Pinpoint the cell where the given text exists, returning its (x, y) midpoint coordinate. 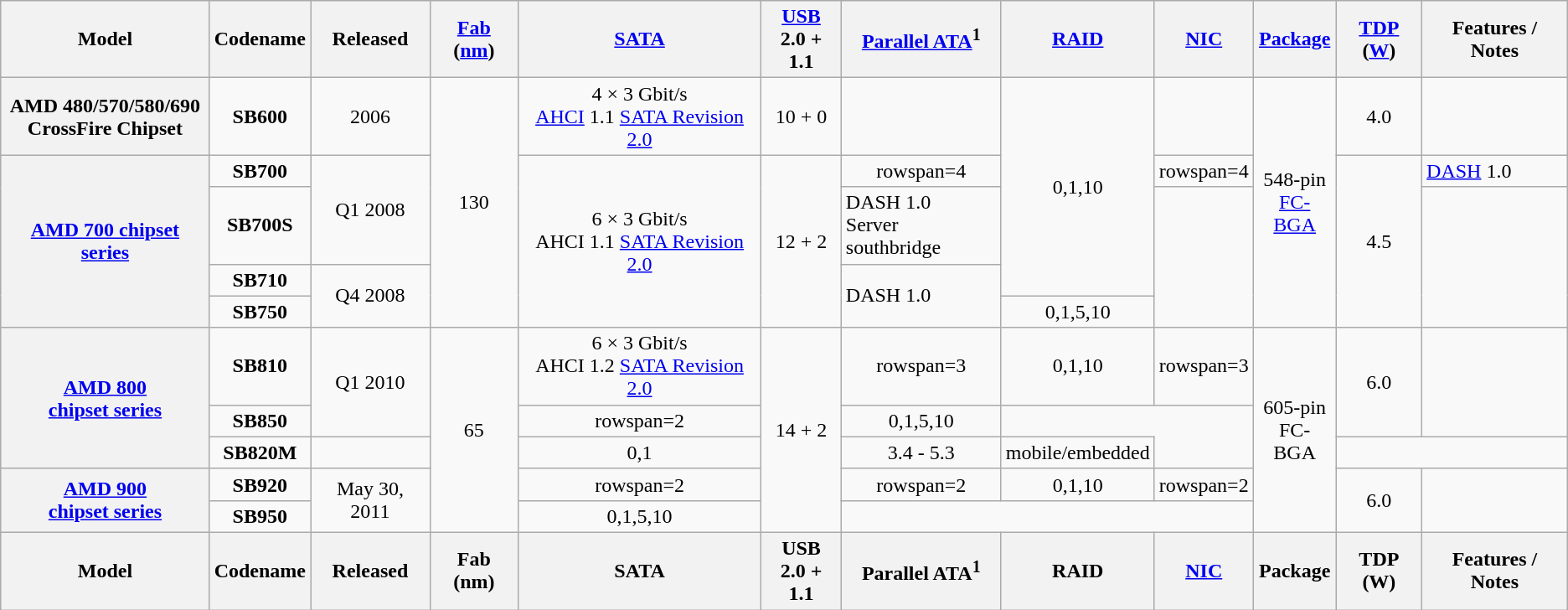
Q4 2008 (370, 296)
AMD 480/570/580/690 CrossFire Chipset (106, 116)
mobile/embedded (1077, 452)
Fab (nm) (474, 571)
12 + 2 (802, 241)
SB700S (260, 225)
SB950 (260, 516)
SB920 (260, 484)
3.4 - 5.3 (921, 452)
DASH 1.0Server southbridge (921, 225)
10 + 0 (802, 116)
TDP (W) (1379, 571)
14 + 2 (802, 430)
SB600 (260, 116)
SB700 (260, 171)
4.5 (1379, 241)
4.0 (1379, 116)
6 × 3 Gbit/s AHCI 1.2 SATA Revision 2.0 (639, 366)
AMD 900 chipset series (106, 500)
65 (474, 430)
SB710 (260, 280)
2006 (370, 116)
SB810 (260, 366)
130 (474, 203)
Q1 2008 (370, 209)
May 30, 2011 (370, 500)
548-pin FC-BGA (1295, 203)
0,1 (639, 452)
SB850 (260, 421)
Fab(nm) (474, 39)
Q1 2010 (370, 382)
6 × 3 Gbit/s AHCI 1.1 SATA Revision 2.0 (639, 241)
SB750 (260, 312)
AMD 800chipset series (106, 398)
4 × 3 Gbit/s AHCI 1.1 SATA Revision 2.0 (639, 116)
605-pinFC-BGA (1295, 430)
SB820M (260, 452)
AMD 700 chipset series (106, 241)
TDP(W) (1379, 39)
